Pinpoint the cell where the given text exists, returning its [X, Y] midpoint coordinate. 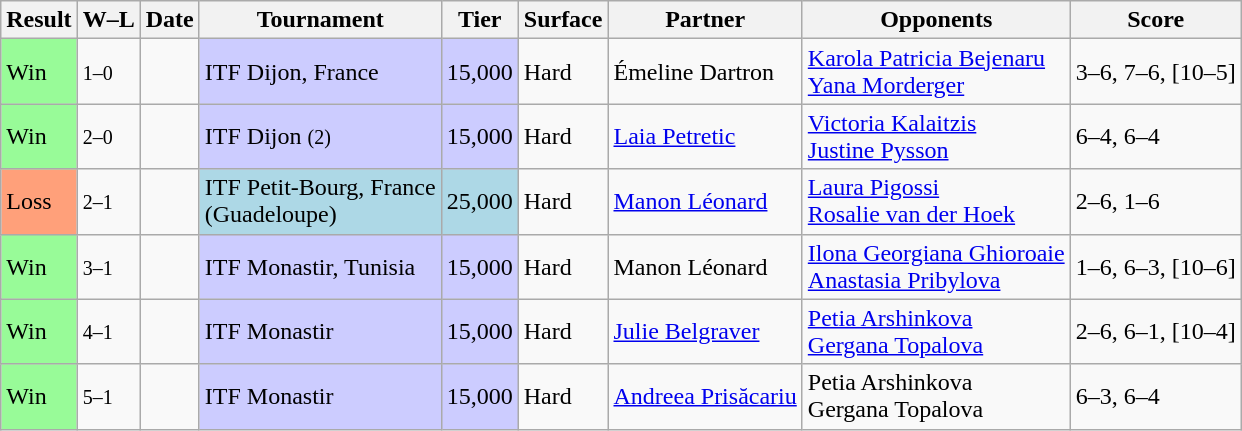
Loss [39, 202]
25,000 [480, 202]
ITF Dijon (2) [320, 136]
3–1 [108, 266]
ITF Monastir, Tunisia [320, 266]
6–3, 6–4 [1156, 396]
Tournament [320, 20]
6–4, 6–4 [1156, 136]
1–6, 6–3, [10–6] [1156, 266]
Laia Petretic [705, 136]
Ilona Georgiana Ghioroaie Anastasia Pribylova [936, 266]
2–1 [108, 202]
2–0 [108, 136]
2–6, 6–1, [10–4] [1156, 332]
2–6, 1–6 [1156, 202]
Émeline Dartron [705, 72]
5–1 [108, 396]
3–6, 7–6, [10–5] [1156, 72]
1–0 [108, 72]
Andreea Prisăcariu [705, 396]
Laura Pigossi Rosalie van der Hoek [936, 202]
W–L [108, 20]
Partner [705, 20]
ITF Dijon, France [320, 72]
Score [1156, 20]
Surface [563, 20]
Karola Patricia Bejenaru Yana Morderger [936, 72]
ITF Petit-Bourg, France (Guadeloupe) [320, 202]
Tier [480, 20]
4–1 [108, 332]
Victoria Kalaitzis Justine Pysson [936, 136]
Opponents [936, 20]
Date [170, 20]
Julie Belgraver [705, 332]
Result [39, 20]
